Pinpoint the cell where the given text exists, returning its [x, y] midpoint coordinate. 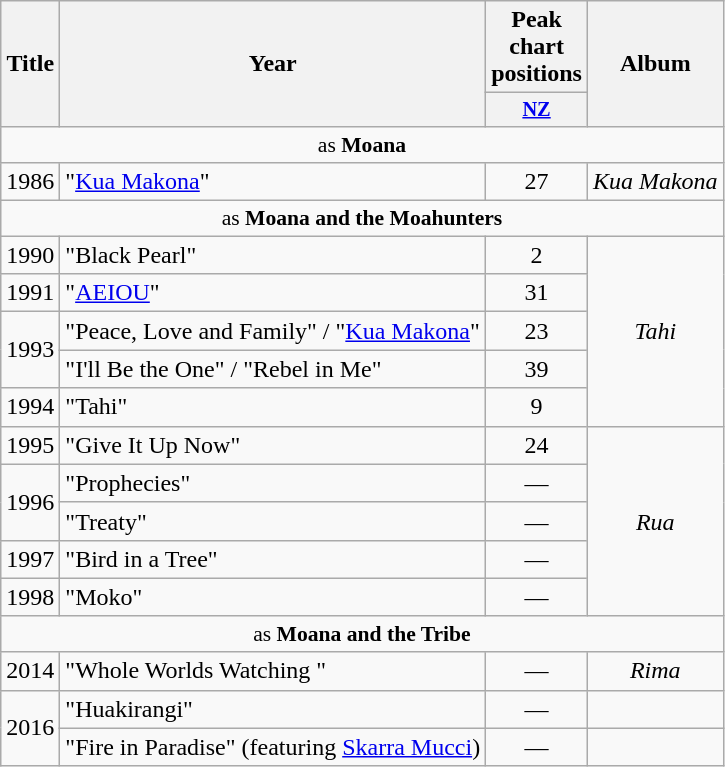
"Tahi" [273, 407]
"Prophecies" [273, 483]
as Moana [362, 144]
2 [537, 255]
as Moana and the Tribe [362, 634]
Year [273, 64]
1993 [30, 350]
1995 [30, 445]
"Huakirangi" [273, 709]
Tahi [655, 331]
"I'll Be the One" / "Rebel in Me" [273, 369]
"Moko" [273, 597]
1996 [30, 502]
24 [537, 445]
Title [30, 64]
1997 [30, 559]
2014 [30, 671]
23 [537, 331]
as Moana and the Moahunters [362, 218]
27 [537, 181]
1990 [30, 255]
Peak chart positions [537, 47]
"Whole Worlds Watching " [273, 671]
Rua [655, 521]
2016 [30, 728]
Rima [655, 671]
"AEIOU" [273, 293]
1991 [30, 293]
Kua Makona [655, 181]
39 [537, 369]
1994 [30, 407]
9 [537, 407]
"Kua Makona" [273, 181]
31 [537, 293]
NZ [537, 110]
1986 [30, 181]
"Give It Up Now" [273, 445]
Album [655, 64]
"Black Pearl" [273, 255]
"Fire in Paradise" (featuring Skarra Mucci) [273, 747]
"Bird in a Tree" [273, 559]
"Treaty" [273, 521]
"Peace, Love and Family" / "Kua Makona" [273, 331]
1998 [30, 597]
